Determine the [x, y] coordinate at the center of the cell enclosing the given text.  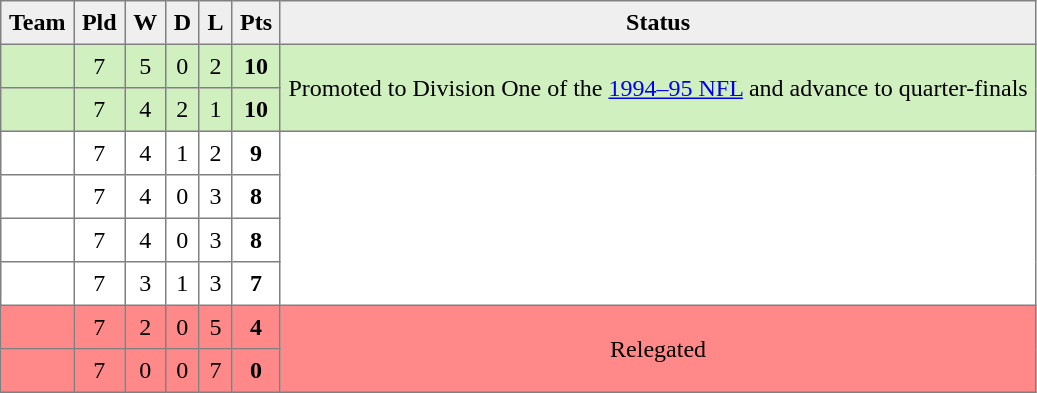
Pts [256, 23]
Relegated [658, 348]
9 [256, 153]
Status [658, 23]
W [145, 23]
Pld [100, 23]
D [182, 23]
Team [38, 23]
Promoted to Division One of the 1994–95 NFL and advance to quarter-finals [658, 88]
L [216, 23]
